Return [X, Y] of the center of cell containing provided text 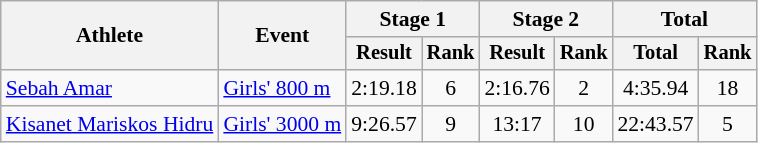
Sebah Amar [110, 88]
13:17 [516, 124]
18 [728, 88]
Kisanet Mariskos Hidru [110, 124]
Girls' 3000 m [282, 124]
Stage 2 [546, 19]
9 [451, 124]
4:35.94 [655, 88]
2:19.18 [384, 88]
Girls' 800 m [282, 88]
6 [451, 88]
Athlete [110, 36]
Stage 1 [412, 19]
2 [584, 88]
10 [584, 124]
9:26.57 [384, 124]
Event [282, 36]
22:43.57 [655, 124]
5 [728, 124]
2:16.76 [516, 88]
